Provide the [x, y] coordinate of the cell's center where the given text is located.  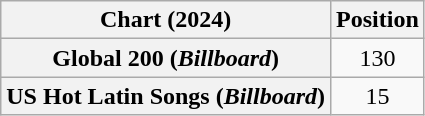
Chart (2024) [166, 20]
Position [378, 20]
15 [378, 96]
US Hot Latin Songs (Billboard) [166, 96]
130 [378, 58]
Global 200 (Billboard) [166, 58]
